Capture the cell that displays the provided text and extract its [x, y] central coordinate. 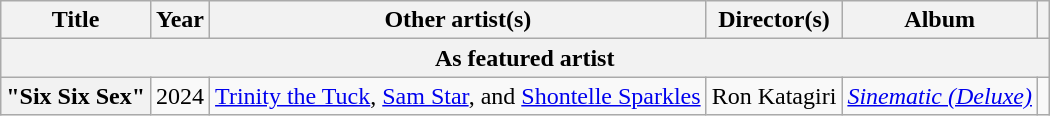
Title [76, 20]
Year [180, 20]
Sinematic (Deluxe) [940, 96]
2024 [180, 96]
"Six Six Sex" [76, 96]
Other artist(s) [458, 20]
Album [940, 20]
Trinity the Tuck, Sam Star, and Shontelle Sparkles [458, 96]
Ron Katagiri [774, 96]
Director(s) [774, 20]
As featured artist [525, 58]
